Return (X, Y) of the center of cell containing provided text 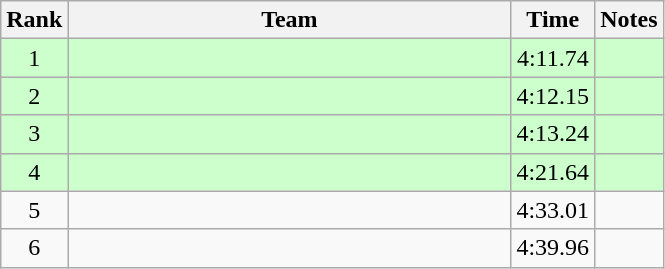
4:21.64 (553, 172)
Notes (629, 20)
4:39.96 (553, 248)
Team (290, 20)
Rank (34, 20)
4:13.24 (553, 134)
5 (34, 210)
6 (34, 248)
1 (34, 58)
4:33.01 (553, 210)
3 (34, 134)
4:11.74 (553, 58)
Time (553, 20)
4:12.15 (553, 96)
4 (34, 172)
2 (34, 96)
